Locate the cell with the specified text and output its (x, y) center coordinate. 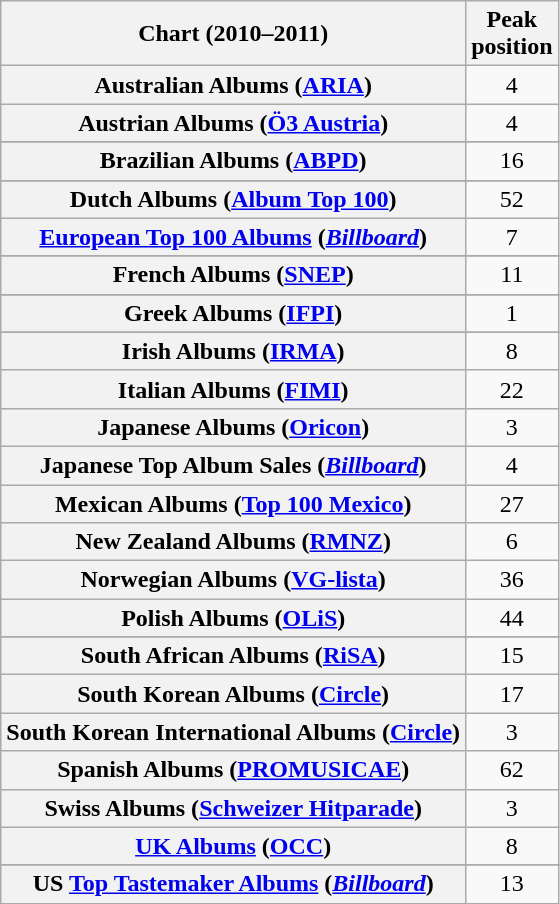
7 (512, 237)
11 (512, 275)
Mexican Albums (Top 100 Mexico) (234, 503)
15 (512, 656)
Italian Albums (FIMI) (234, 389)
Austrian Albums (Ö3 Austria) (234, 123)
22 (512, 389)
Australian Albums (ARIA) (234, 85)
52 (512, 199)
Chart (2010–2011) (234, 34)
17 (512, 694)
South African Albums (RiSA) (234, 656)
6 (512, 542)
Polish Albums (OLiS) (234, 618)
Japanese Top Album Sales (Billboard) (234, 465)
South Korean International Albums (Circle) (234, 732)
UK Albums (OCC) (234, 846)
16 (512, 161)
Peakposition (512, 34)
Swiss Albums (Schweizer Hitparade) (234, 808)
Norwegian Albums (VG-lista) (234, 580)
Japanese Albums (Oricon) (234, 427)
62 (512, 770)
South Korean Albums (Circle) (234, 694)
French Albums (SNEP) (234, 275)
36 (512, 580)
Greek Albums (IFPI) (234, 313)
44 (512, 618)
1 (512, 313)
New Zealand Albums (RMNZ) (234, 542)
European Top 100 Albums (Billboard) (234, 237)
Dutch Albums (Album Top 100) (234, 199)
13 (512, 884)
Brazilian Albums (ABPD) (234, 161)
US Top Tastemaker Albums (Billboard) (234, 884)
Irish Albums (IRMA) (234, 351)
Spanish Albums (PROMUSICAE) (234, 770)
27 (512, 503)
